From the cell containing the given text, extract its center point as [x, y] coordinate. 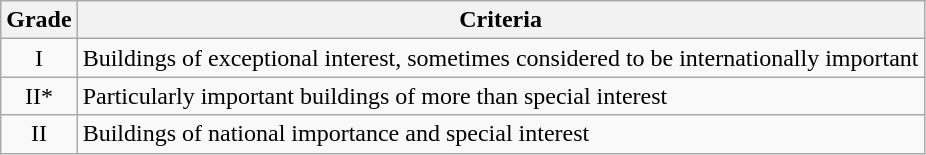
I [39, 58]
II [39, 134]
Buildings of national importance and special interest [500, 134]
Grade [39, 20]
Particularly important buildings of more than special interest [500, 96]
Criteria [500, 20]
Buildings of exceptional interest, sometimes considered to be internationally important [500, 58]
II* [39, 96]
